Find where the given text appears and provide that cell's center as (X, Y) coordinate. 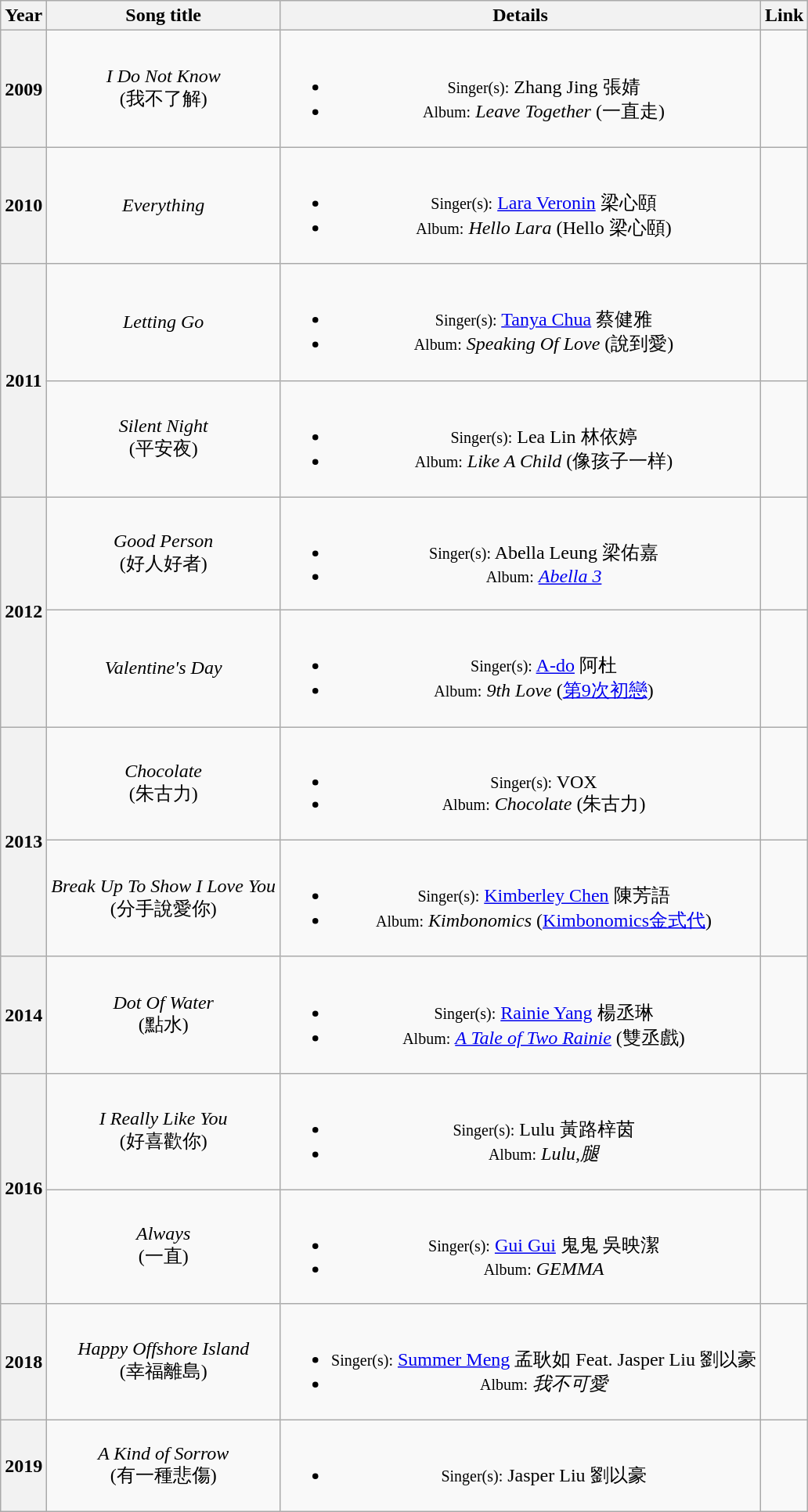
I Do Not Know(我不了解) (164, 89)
Valentine's Day (164, 668)
Details (521, 16)
2014 (23, 1014)
Singer(s): Rainie Yang 楊丞琳Album: A Tale of Two Rainie (雙丞戲) (521, 1014)
Singer(s): Kimberley Chen 陳芳語Album: Kimbonomics (Kimbonomics金式代) (521, 898)
Always(一直) (164, 1246)
I Really Like You(好喜歡你) (164, 1132)
2009 (23, 89)
Happy Offshore Island(幸福離島) (164, 1362)
Link (784, 16)
Singer(s): Abella Leung 梁佑嘉Album: Abella 3 (521, 554)
Singer(s): Gui Gui 鬼鬼 吳映潔Album: GEMMA (521, 1246)
Year (23, 16)
Singer(s): Zhang Jing 張婧Album: Leave Together (一直走) (521, 89)
Good Person(好人好者) (164, 554)
Silent Night(平安夜) (164, 438)
Break Up To Show I Love You(分手說愛你) (164, 898)
A Kind of Sorrow(有一種悲傷) (164, 1466)
2012 (23, 612)
Everything (164, 205)
Singer(s): Lulu 黃路梓茵Album: Lulu,腿 (521, 1132)
Singer(s): Jasper Liu 劉以豪 (521, 1466)
2019 (23, 1466)
Song title (164, 16)
2011 (23, 380)
2010 (23, 205)
Chocolate(朱古力) (164, 784)
Singer(s): VOXAlbum: Chocolate (朱古力) (521, 784)
Singer(s): Tanya Chua 蔡健雅Album: Speaking Of Love (說到愛) (521, 322)
Singer(s): Summer Meng 孟耿如 Feat. Jasper Liu 劉以豪Album: 我不可愛 (521, 1362)
Singer(s): A-do 阿杜Album: 9th Love (第9次初戀) (521, 668)
2016 (23, 1188)
2018 (23, 1362)
Singer(s): Lea Lin 林依婷Album: Like A Child (像孩子一样) (521, 438)
Dot Of Water(點水) (164, 1014)
Singer(s): Lara Veronin 梁心頤Album: Hello Lara (Hello 梁心頤) (521, 205)
Letting Go (164, 322)
2013 (23, 842)
